Output the [x, y] coordinate of the center of the cell containing the given text.  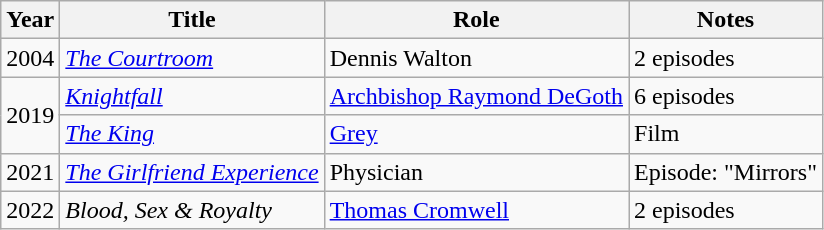
Notes [725, 20]
Dennis Walton [476, 58]
Year [30, 20]
Thomas Cromwell [476, 210]
2022 [30, 210]
Role [476, 20]
Knightfall [192, 96]
6 episodes [725, 96]
2021 [30, 172]
Grey [476, 134]
The Girlfriend Experience [192, 172]
Physician [476, 172]
Film [725, 134]
Blood, Sex & Royalty [192, 210]
The King [192, 134]
Archbishop Raymond DeGoth [476, 96]
2019 [30, 115]
Episode: "Mirrors" [725, 172]
The Courtroom [192, 58]
2004 [30, 58]
Title [192, 20]
